Detect which cell encompasses the target text, then output its (X, Y) center coordinate. 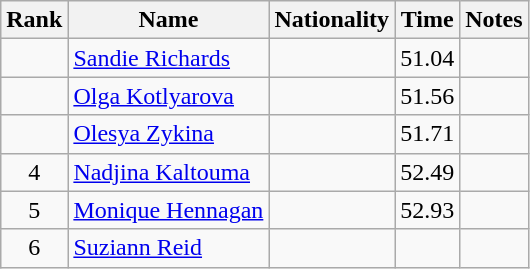
Rank (34, 20)
51.04 (428, 58)
Name (168, 20)
51.71 (428, 134)
52.49 (428, 172)
Time (428, 20)
5 (34, 210)
Olesya Zykina (168, 134)
Monique Hennagan (168, 210)
Nationality (332, 20)
Suziann Reid (168, 248)
Olga Kotlyarova (168, 96)
51.56 (428, 96)
Notes (494, 20)
52.93 (428, 210)
6 (34, 248)
Nadjina Kaltouma (168, 172)
4 (34, 172)
Sandie Richards (168, 58)
